Return [X, Y] of the center of cell containing provided text 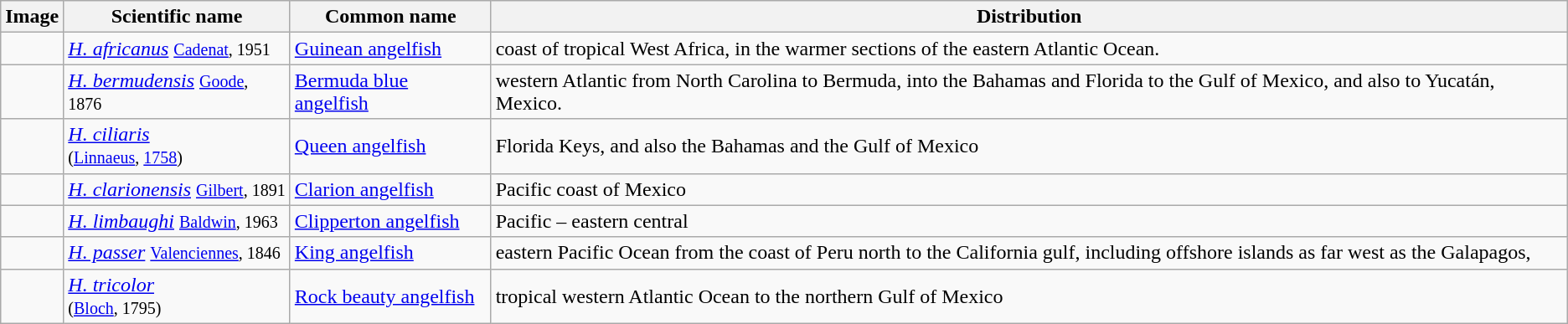
Scientific name [178, 17]
Florida Keys, and also the Bahamas and the Gulf of Mexico [1029, 146]
Bermuda blue angelfish [390, 92]
H. passer Valenciennes, 1846 [178, 253]
western Atlantic from North Carolina to Bermuda, into the Bahamas and Florida to the Gulf of Mexico, and also to Yucatán, Mexico. [1029, 92]
Guinean angelfish [390, 49]
Clipperton angelfish [390, 221]
H. africanus Cadenat, 1951 [178, 49]
Image [32, 17]
coast of tropical West Africa, in the warmer sections of the eastern Atlantic Ocean. [1029, 49]
Clarion angelfish [390, 189]
H. tricolor(Bloch, 1795) [178, 296]
Distribution [1029, 17]
H. ciliaris(Linnaeus, 1758) [178, 146]
eastern Pacific Ocean from the coast of Peru north to the California gulf, including offshore islands as far west as the Galapagos, [1029, 253]
Common name [390, 17]
H. clarionensis Gilbert, 1891 [178, 189]
tropical western Atlantic Ocean to the northern Gulf of Mexico [1029, 296]
Pacific coast of Mexico [1029, 189]
Pacific – eastern central [1029, 221]
Rock beauty angelfish [390, 296]
King angelfish [390, 253]
Queen angelfish [390, 146]
H. limbaughi Baldwin, 1963 [178, 221]
H. bermudensis Goode, 1876 [178, 92]
